Identify which cell holds the provided text, then report its (X, Y) central coordinate. 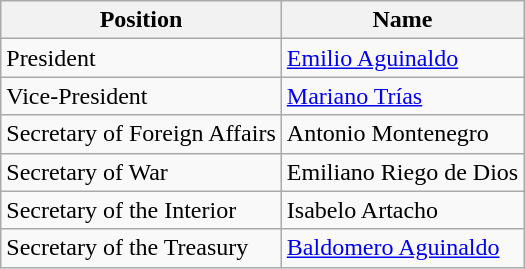
Mariano Trías (402, 96)
Emiliano Riego de Dios (402, 172)
Position (142, 20)
Vice-President (142, 96)
President (142, 58)
Baldomero Aguinaldo (402, 248)
Name (402, 20)
Secretary of Foreign Affairs (142, 134)
Secretary of War (142, 172)
Antonio Montenegro (402, 134)
Isabelo Artacho (402, 210)
Secretary of the Interior (142, 210)
Emilio Aguinaldo (402, 58)
Secretary of the Treasury (142, 248)
